Locate the cell with the specified text and output its [x, y] center coordinate. 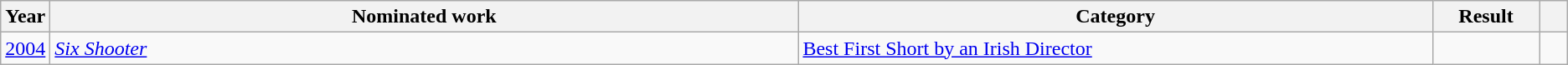
Year [25, 17]
Result [1486, 17]
Category [1116, 17]
Six Shooter [424, 48]
Nominated work [424, 17]
2004 [25, 48]
Best First Short by an Irish Director [1116, 48]
